Find where the given text appears and provide that cell's center as [x, y] coordinate. 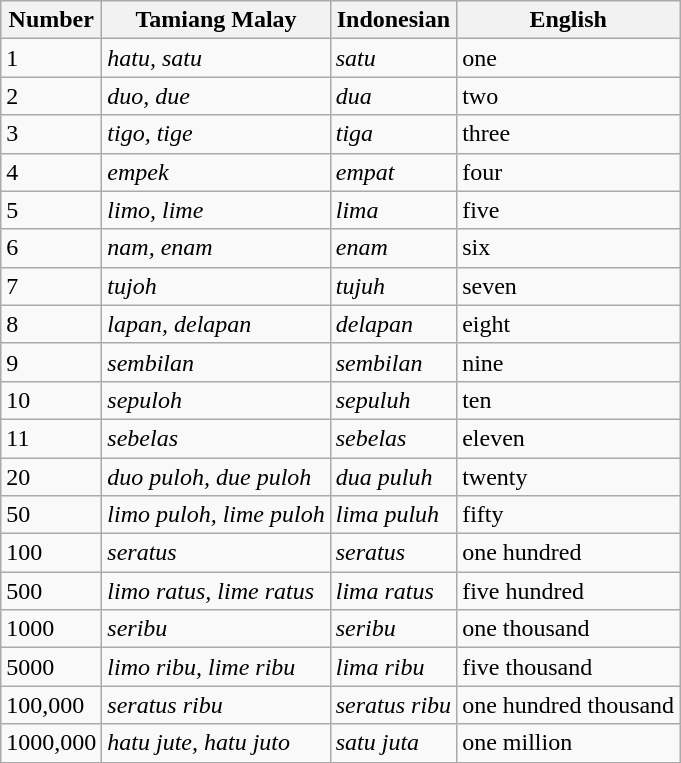
one hundred thousand [568, 705]
500 [52, 591]
100,000 [52, 705]
limo puloh, lime puloh [216, 515]
11 [52, 438]
fifty [568, 515]
tujoh [216, 286]
sepuloh [216, 400]
empat [393, 172]
five [568, 210]
lima [393, 210]
dua puluh [393, 477]
satu [393, 58]
5 [52, 210]
tujuh [393, 286]
empek [216, 172]
English [568, 20]
sepuluh [393, 400]
limo ribu, lime ribu [216, 667]
nam, enam [216, 248]
one thousand [568, 629]
dua [393, 96]
delapan [393, 324]
six [568, 248]
three [568, 134]
Tamiang Malay [216, 20]
Number [52, 20]
lima ribu [393, 667]
one [568, 58]
10 [52, 400]
tigo, tige [216, 134]
9 [52, 362]
3 [52, 134]
hatu jute, hatu juto [216, 743]
1000 [52, 629]
7 [52, 286]
20 [52, 477]
nine [568, 362]
lapan, delapan [216, 324]
limo ratus, lime ratus [216, 591]
4 [52, 172]
duo puloh, due puloh [216, 477]
tiga [393, 134]
one million [568, 743]
lima ratus [393, 591]
100 [52, 553]
lima puluh [393, 515]
2 [52, 96]
eight [568, 324]
four [568, 172]
five thousand [568, 667]
50 [52, 515]
enam [393, 248]
Indonesian [393, 20]
1 [52, 58]
6 [52, 248]
satu juta [393, 743]
one hundred [568, 553]
two [568, 96]
twenty [568, 477]
5000 [52, 667]
eleven [568, 438]
hatu, satu [216, 58]
1000,000 [52, 743]
seven [568, 286]
five hundred [568, 591]
ten [568, 400]
8 [52, 324]
limo, lime [216, 210]
duo, due [216, 96]
